Return (X, Y) of the center of cell containing provided text 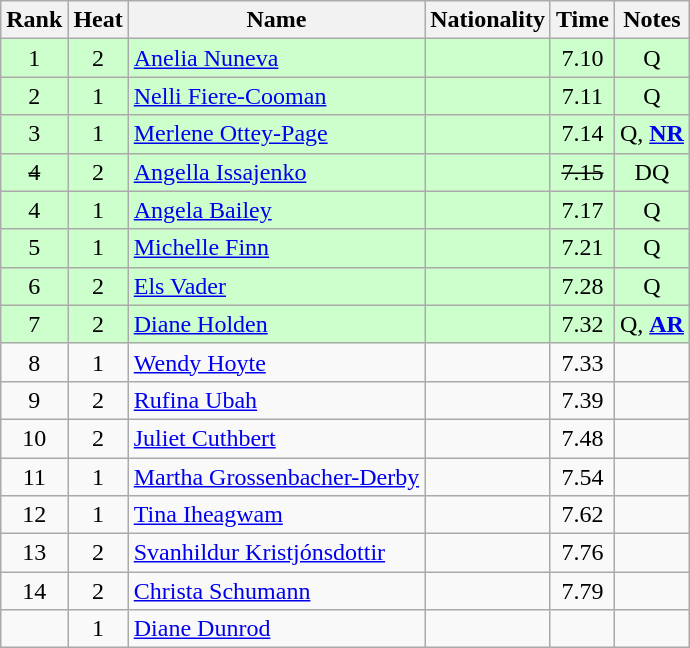
7.76 (582, 553)
Merlene Ottey-Page (276, 134)
7.28 (582, 286)
DQ (652, 172)
Martha Grossenbacher-Derby (276, 477)
Juliet Cuthbert (276, 438)
10 (34, 438)
7.15 (582, 172)
Q, AR (652, 324)
5 (34, 248)
Christa Schumann (276, 591)
Time (582, 20)
7.48 (582, 438)
7.79 (582, 591)
Angela Bailey (276, 210)
Tina Iheagwam (276, 515)
Anelia Nuneva (276, 58)
6 (34, 286)
14 (34, 591)
7.62 (582, 515)
12 (34, 515)
7.39 (582, 400)
3 (34, 134)
Rank (34, 20)
9 (34, 400)
7 (34, 324)
Rufina Ubah (276, 400)
Diane Holden (276, 324)
13 (34, 553)
Michelle Finn (276, 248)
Notes (652, 20)
Angella Issajenko (276, 172)
7.14 (582, 134)
7.21 (582, 248)
Els Vader (276, 286)
7.17 (582, 210)
7.33 (582, 362)
7.32 (582, 324)
Heat (98, 20)
Wendy Hoyte (276, 362)
Svanhildur Kristjónsdottir (276, 553)
11 (34, 477)
Q, NR (652, 134)
Diane Dunrod (276, 629)
Nelli Fiere-Cooman (276, 96)
7.11 (582, 96)
7.54 (582, 477)
7.10 (582, 58)
Nationality (488, 20)
Name (276, 20)
8 (34, 362)
